Output the (x, y) coordinate of the center of the cell containing the given text.  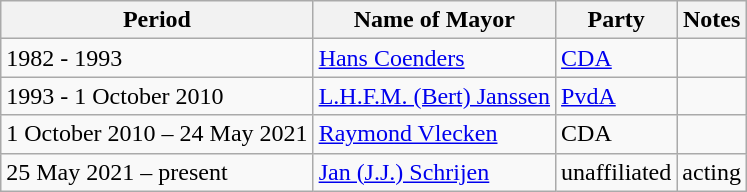
Jan (J.J.) Schrijen (434, 172)
Notes (712, 20)
Party (616, 20)
acting (712, 172)
Period (157, 20)
Hans Coenders (434, 58)
PvdA (616, 96)
1982 - 1993 (157, 58)
L.H.F.M. (Bert) Janssen (434, 96)
1993 - 1 October 2010 (157, 96)
Name of Mayor (434, 20)
1 October 2010 – 24 May 2021 (157, 134)
unaffiliated (616, 172)
Raymond Vlecken (434, 134)
25 May 2021 – present (157, 172)
